Extract the (x, y) coordinate from the center of the cell holding the provided text.  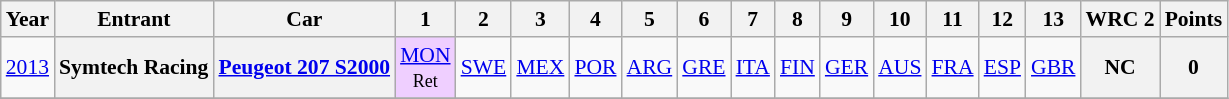
13 (1054, 19)
12 (1002, 19)
POR (595, 68)
Symtech Racing (134, 68)
6 (704, 19)
Points (1194, 19)
GBR (1054, 68)
2 (484, 19)
1 (426, 19)
Car (304, 19)
FIN (798, 68)
8 (798, 19)
Year (28, 19)
SWE (484, 68)
WRC 2 (1120, 19)
9 (846, 19)
MEX (540, 68)
ESP (1002, 68)
0 (1194, 68)
7 (753, 19)
FRA (953, 68)
Peugeot 207 S2000 (304, 68)
3 (540, 19)
11 (953, 19)
5 (650, 19)
4 (595, 19)
MONRet (426, 68)
GER (846, 68)
Entrant (134, 19)
ARG (650, 68)
10 (900, 19)
2013 (28, 68)
NC (1120, 68)
AUS (900, 68)
GRE (704, 68)
ITA (753, 68)
